Locate the cell with the specified text and output its [X, Y] center coordinate. 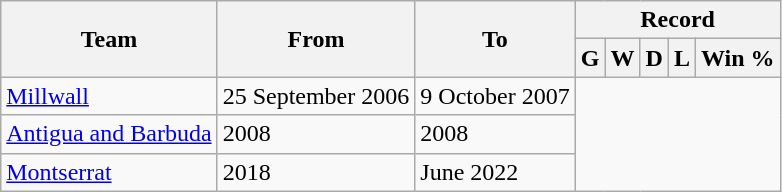
9 October 2007 [495, 96]
Antigua and Barbuda [109, 134]
From [316, 39]
Team [109, 39]
Win % [738, 58]
To [495, 39]
2018 [316, 172]
L [682, 58]
D [654, 58]
Record [678, 20]
25 September 2006 [316, 96]
G [590, 58]
Millwall [109, 96]
June 2022 [495, 172]
W [622, 58]
Montserrat [109, 172]
